Locate the cell with the specified text and output its [x, y] center coordinate. 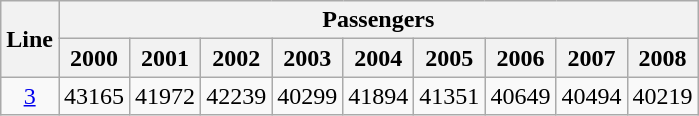
2006 [520, 58]
2007 [592, 58]
42239 [236, 96]
2005 [450, 58]
40649 [520, 96]
2004 [378, 58]
2000 [94, 58]
40219 [662, 96]
43165 [94, 96]
41894 [378, 96]
41972 [166, 96]
2003 [308, 58]
2002 [236, 58]
3 [30, 96]
40299 [308, 96]
40494 [592, 96]
41351 [450, 96]
2001 [166, 58]
2008 [662, 58]
Line [30, 39]
Passengers [378, 20]
